Provide the (x, y) coordinate of the cell's center where the given text is located.  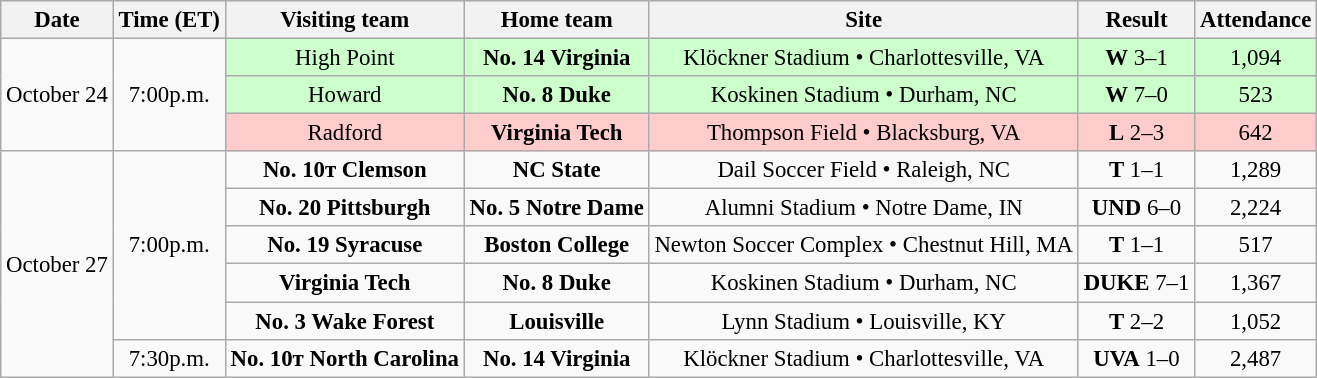
Site (864, 20)
Louisville (556, 321)
October 24 (57, 96)
Visiting team (344, 20)
L 2–3 (1136, 133)
Home team (556, 20)
UVA 1–0 (1136, 358)
Dail Soccer Field • Raleigh, NC (864, 170)
Time (ET) (169, 20)
Newton Soccer Complex • Chestnut Hill, MA (864, 245)
NC State (556, 170)
517 (1256, 245)
Boston College (556, 245)
Result (1136, 20)
7:30p.m. (169, 358)
Thompson Field • Blacksburg, VA (864, 133)
2,224 (1256, 208)
No. 5 Notre Dame (556, 208)
W 3–1 (1136, 58)
No. 19 Syracuse (344, 245)
UND 6–0 (1136, 208)
October 27 (57, 264)
Radford (344, 133)
1,052 (1256, 321)
No. 20 Pittsburgh (344, 208)
High Point (344, 58)
1,367 (1256, 283)
Howard (344, 95)
642 (1256, 133)
W 7–0 (1136, 95)
Alumni Stadium • Notre Dame, IN (864, 208)
No. 10т Clemson (344, 170)
1,094 (1256, 58)
Attendance (1256, 20)
523 (1256, 95)
Lynn Stadium • Louisville, KY (864, 321)
No. 10т North Carolina (344, 358)
2,487 (1256, 358)
Date (57, 20)
1,289 (1256, 170)
T 2–2 (1136, 321)
DUKE 7–1 (1136, 283)
No. 3 Wake Forest (344, 321)
